Search for the cell housing the specified text and yield its (X, Y) center coordinate. 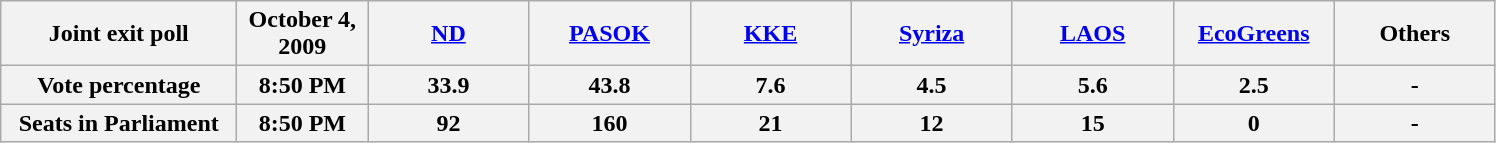
12 (932, 123)
Others (1414, 34)
ND (448, 34)
Syriza (932, 34)
7.6 (770, 85)
0 (1254, 123)
4.5 (932, 85)
October 4, 2009 (302, 34)
15 (1092, 123)
43.8 (610, 85)
PASOK (610, 34)
5.6 (1092, 85)
EcoGreens (1254, 34)
160 (610, 123)
2.5 (1254, 85)
21 (770, 123)
KKE (770, 34)
LAOS (1092, 34)
Seats in Parliament (119, 123)
Vote percentage (119, 85)
33.9 (448, 85)
92 (448, 123)
Joint exit poll (119, 34)
